Identify which cell holds the provided text, then report its [x, y] central coordinate. 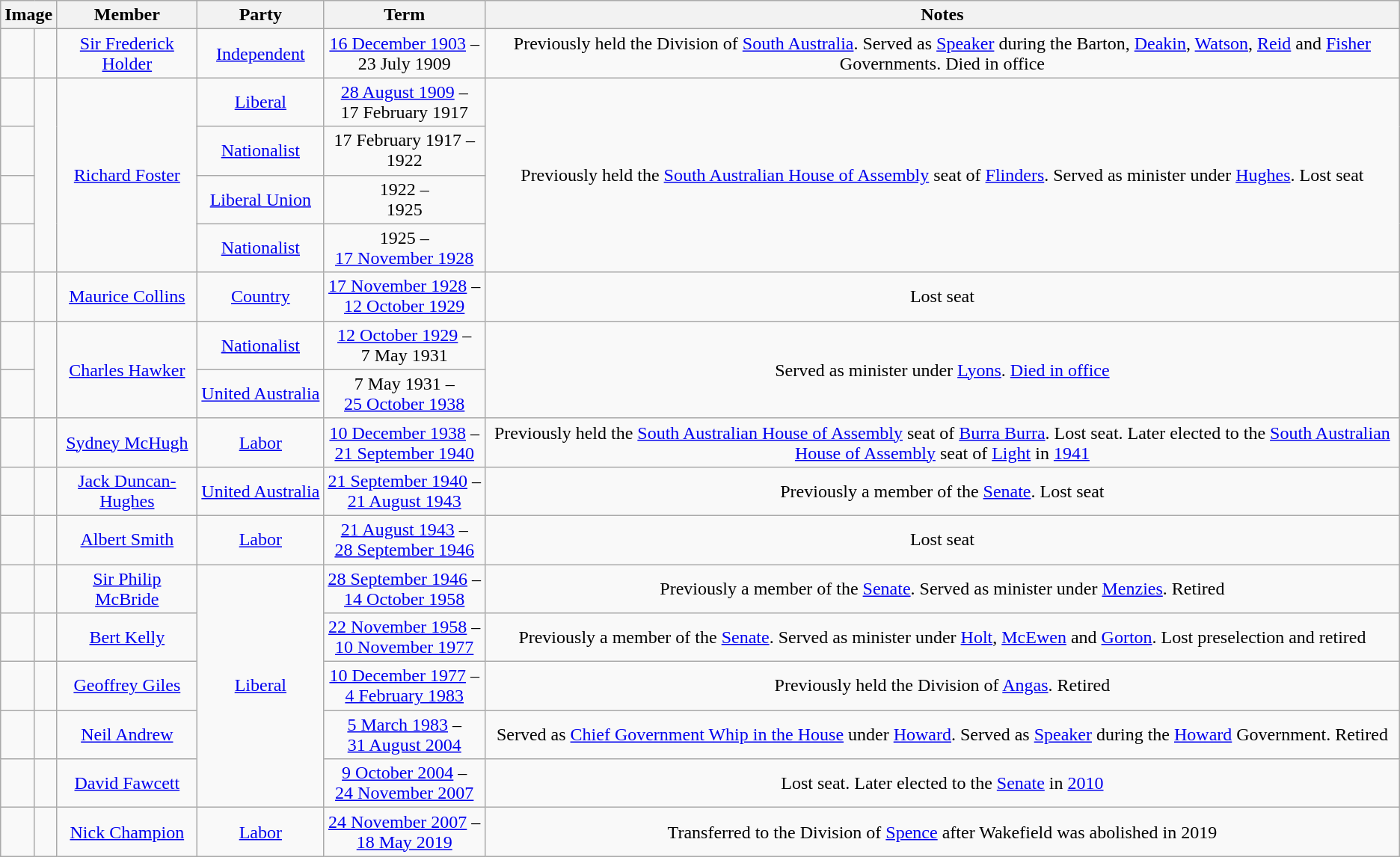
Jack Duncan-Hughes [127, 491]
Nick Champion [127, 832]
9 October 2004 –24 November 2007 [405, 784]
Geoffrey Giles [127, 686]
Sydney McHugh [127, 443]
22 November 1958 –10 November 1977 [405, 637]
1922 –1925 [405, 199]
Served as minister under Lyons. Died in office [942, 369]
Maurice Collins [127, 296]
Previously held the Division of Angas. Retired [942, 686]
Previously a member of the Senate. Lost seat [942, 491]
24 November 2007 –18 May 2019 [405, 832]
Transferred to the Division of Spence after Wakefield was abolished in 2019 [942, 832]
28 August 1909 –17 February 1917 [405, 102]
Image [28, 15]
Member [127, 15]
28 September 1946 –14 October 1958 [405, 588]
Lost seat. Later elected to the Senate in 2010 [942, 784]
17 November 1928 –12 October 1929 [405, 296]
Previously held the South Australian House of Assembly seat of Flinders. Served as minister under Hughes. Lost seat [942, 175]
Served as Chief Government Whip in the House under Howard. Served as Speaker during the Howard Government. Retired [942, 734]
Previously a member of the Senate. Served as minister under Menzies. Retired [942, 588]
21 August 1943 –28 September 1946 [405, 540]
7 May 1931 –25 October 1938 [405, 393]
Charles Hawker [127, 369]
Neil Andrew [127, 734]
Independent [260, 54]
Sir Philip McBride [127, 588]
12 October 1929 –7 May 1931 [405, 345]
Bert Kelly [127, 637]
Country [260, 296]
Previously held the Division of South Australia. Served as Speaker during the Barton, Deakin, Watson, Reid and Fisher Governments. Died in office [942, 54]
Liberal Union [260, 199]
16 December 1903 –23 July 1909 [405, 54]
Party [260, 15]
Richard Foster [127, 175]
Previously a member of the Senate. Served as minister under Holt, McEwen and Gorton. Lost preselection and retired [942, 637]
David Fawcett [127, 784]
10 December 1977 –4 February 1983 [405, 686]
17 February 1917 –1922 [405, 151]
Notes [942, 15]
10 December 1938 –21 September 1940 [405, 443]
1925 –17 November 1928 [405, 248]
Term [405, 15]
21 September 1940 –21 August 1943 [405, 491]
Sir Frederick Holder [127, 54]
Albert Smith [127, 540]
5 March 1983 –31 August 2004 [405, 734]
